Pinpoint the cell where the given text exists, returning its [x, y] midpoint coordinate. 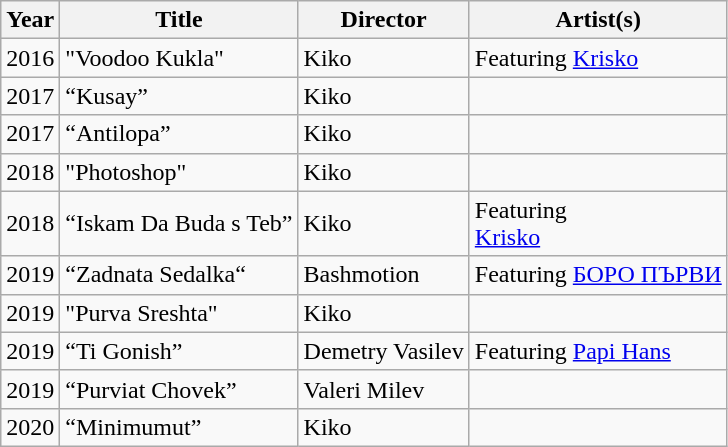
Director [384, 20]
2020 [30, 427]
“Iskam Da Buda s Teb” [179, 224]
“Minimumut” [179, 427]
Artist(s) [598, 20]
FeaturingKrisko [598, 224]
Featuring Papi Hans [598, 351]
Year [30, 20]
Bashmotion [384, 275]
"Photoshop" [179, 172]
Title [179, 20]
“Purviat Chovek” [179, 389]
Valeri Milev [384, 389]
“Antilopa” [179, 134]
Featuring БОРО ПЪРВИ [598, 275]
“Kusay” [179, 96]
"Voodoo Kukla" [179, 58]
"Purva Sreshta" [179, 313]
“Ti Gonish” [179, 351]
“Zadnata Sedalka“ [179, 275]
2016 [30, 58]
Demetry Vasilev [384, 351]
Featuring Krisko [598, 58]
